Search for the cell housing the specified text and yield its (x, y) center coordinate. 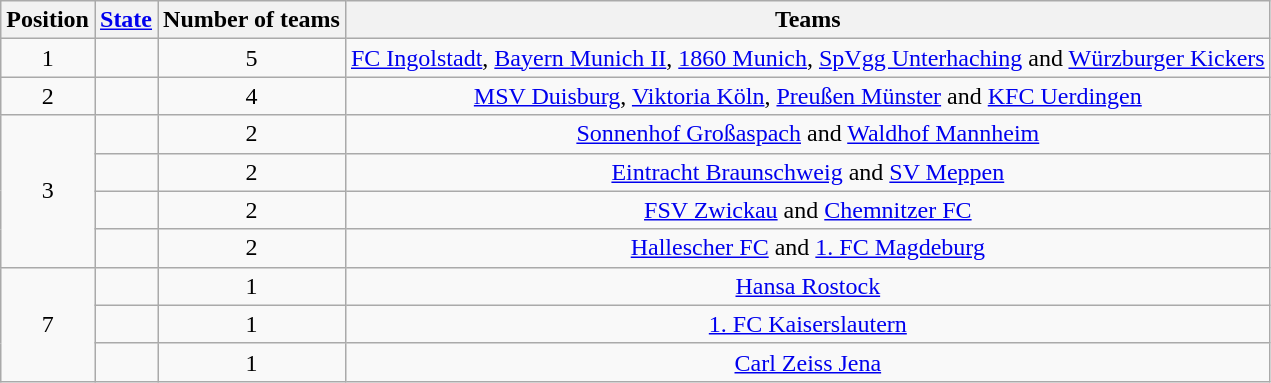
Sonnenhof Großaspach and Waldhof Mannheim (808, 134)
1. FC Kaiserslautern (808, 324)
5 (252, 58)
4 (252, 96)
7 (48, 324)
Number of teams (252, 20)
Hansa Rostock (808, 286)
FC Ingolstadt, Bayern Munich II, 1860 Munich, SpVgg Unterhaching and Würzburger Kickers (808, 58)
Carl Zeiss Jena (808, 362)
Hallescher FC and 1. FC Magdeburg (808, 248)
State (126, 20)
Position (48, 20)
Teams (808, 20)
FSV Zwickau and Chemnitzer FC (808, 210)
MSV Duisburg, Viktoria Köln, Preußen Münster and KFC Uerdingen (808, 96)
3 (48, 191)
Eintracht Braunschweig and SV Meppen (808, 172)
